Determine the [x, y] coordinate at the center of the cell enclosing the given text.  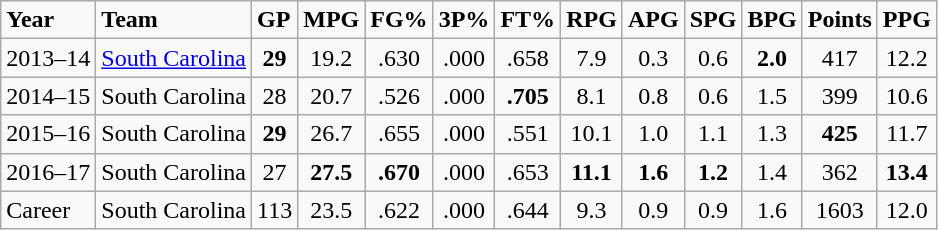
.705 [528, 96]
.670 [399, 172]
GP [275, 20]
28 [275, 96]
27.5 [332, 172]
.653 [528, 172]
11.7 [906, 134]
1.3 [772, 134]
APG [653, 20]
27 [275, 172]
1.4 [772, 172]
23.5 [332, 210]
1603 [840, 210]
417 [840, 58]
7.9 [592, 58]
10.1 [592, 134]
9.3 [592, 210]
.630 [399, 58]
RPG [592, 20]
26.7 [332, 134]
2016–17 [48, 172]
10.6 [906, 96]
0.8 [653, 96]
FG% [399, 20]
Career [48, 210]
SPG [713, 20]
8.1 [592, 96]
.655 [399, 134]
2014–15 [48, 96]
12.0 [906, 210]
2.0 [772, 58]
2015–16 [48, 134]
MPG [332, 20]
113 [275, 210]
1.1 [713, 134]
.622 [399, 210]
362 [840, 172]
.526 [399, 96]
425 [840, 134]
2013–14 [48, 58]
12.2 [906, 58]
11.1 [592, 172]
1.5 [772, 96]
1.2 [713, 172]
0.3 [653, 58]
399 [840, 96]
PPG [906, 20]
.658 [528, 58]
19.2 [332, 58]
13.4 [906, 172]
Year [48, 20]
FT% [528, 20]
20.7 [332, 96]
Team [174, 20]
.644 [528, 210]
Points [840, 20]
3P% [464, 20]
BPG [772, 20]
1.0 [653, 134]
.551 [528, 134]
